Identify which cell holds the provided text, then report its (x, y) central coordinate. 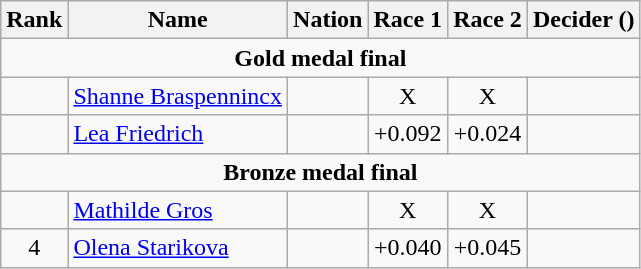
Shanne Braspennincx (178, 96)
+0.040 (408, 248)
Gold medal final (320, 58)
Name (178, 20)
+0.092 (408, 134)
+0.024 (488, 134)
Nation (328, 20)
4 (34, 248)
Rank (34, 20)
Lea Friedrich (178, 134)
Bronze medal final (320, 172)
Olena Starikova (178, 248)
Mathilde Gros (178, 210)
Race 1 (408, 20)
Decider () (584, 20)
Race 2 (488, 20)
+0.045 (488, 248)
